Return (X, Y) of the center of cell containing provided text 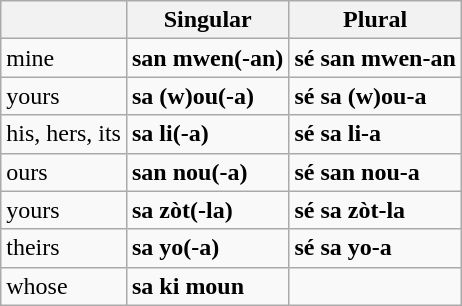
sa zòt(-la) (207, 210)
mine (64, 58)
sé sa li-a (375, 134)
san nou(-a) (207, 172)
san mwen(-an) (207, 58)
sé sa yo-a (375, 248)
sé san mwen-an (375, 58)
sa (w)ou(-a) (207, 96)
sé sa (w)ou-a (375, 96)
ours (64, 172)
whose (64, 286)
sé san nou-a (375, 172)
theirs (64, 248)
Singular (207, 20)
Plural (375, 20)
sa li(-a) (207, 134)
sé sa zòt-la (375, 210)
sa yo(-a) (207, 248)
his, hers, its (64, 134)
sa ki moun (207, 286)
